Pinpoint the cell where the given text exists, returning its (X, Y) midpoint coordinate. 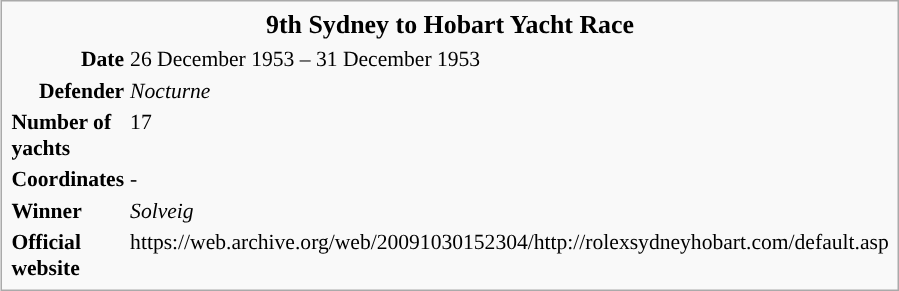
Solveig (510, 210)
17 (510, 135)
https://web.archive.org/web/20091030152304/http://rolexsydneyhobart.com/default.asp (510, 255)
Coordinates (68, 179)
Winner (68, 210)
Official website (68, 255)
Defender (68, 90)
9th Sydney to Hobart Yacht Race (450, 26)
26 December 1953 – 31 December 1953 (510, 59)
Number of yachts (68, 135)
Nocturne (510, 90)
- (510, 179)
Date (68, 59)
